Locate the cell with the specified text and output its [X, Y] center coordinate. 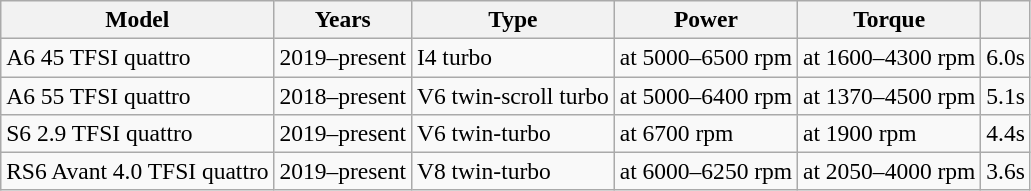
at 1600–4300 rpm [890, 57]
V6 twin-scroll turbo [512, 95]
5.1s [1006, 95]
V6 twin-turbo [512, 133]
Power [706, 19]
3.6s [1006, 171]
at 6700 rpm [706, 133]
RS6 Avant 4.0 TFSI quattro [138, 171]
at 6000–6250 rpm [706, 171]
6.0s [1006, 57]
A6 45 TFSI quattro [138, 57]
V8 twin-turbo [512, 171]
at 1900 rpm [890, 133]
4.4s [1006, 133]
2018–present [343, 95]
at 2050–4000 rpm [890, 171]
Years [343, 19]
Torque [890, 19]
I4 turbo [512, 57]
S6 2.9 TFSI quattro [138, 133]
Type [512, 19]
A6 55 TFSI quattro [138, 95]
Model [138, 19]
at 5000–6500 rpm [706, 57]
at 5000–6400 rpm [706, 95]
at 1370–4500 rpm [890, 95]
